Locate the cell with the specified text and output its (X, Y) center coordinate. 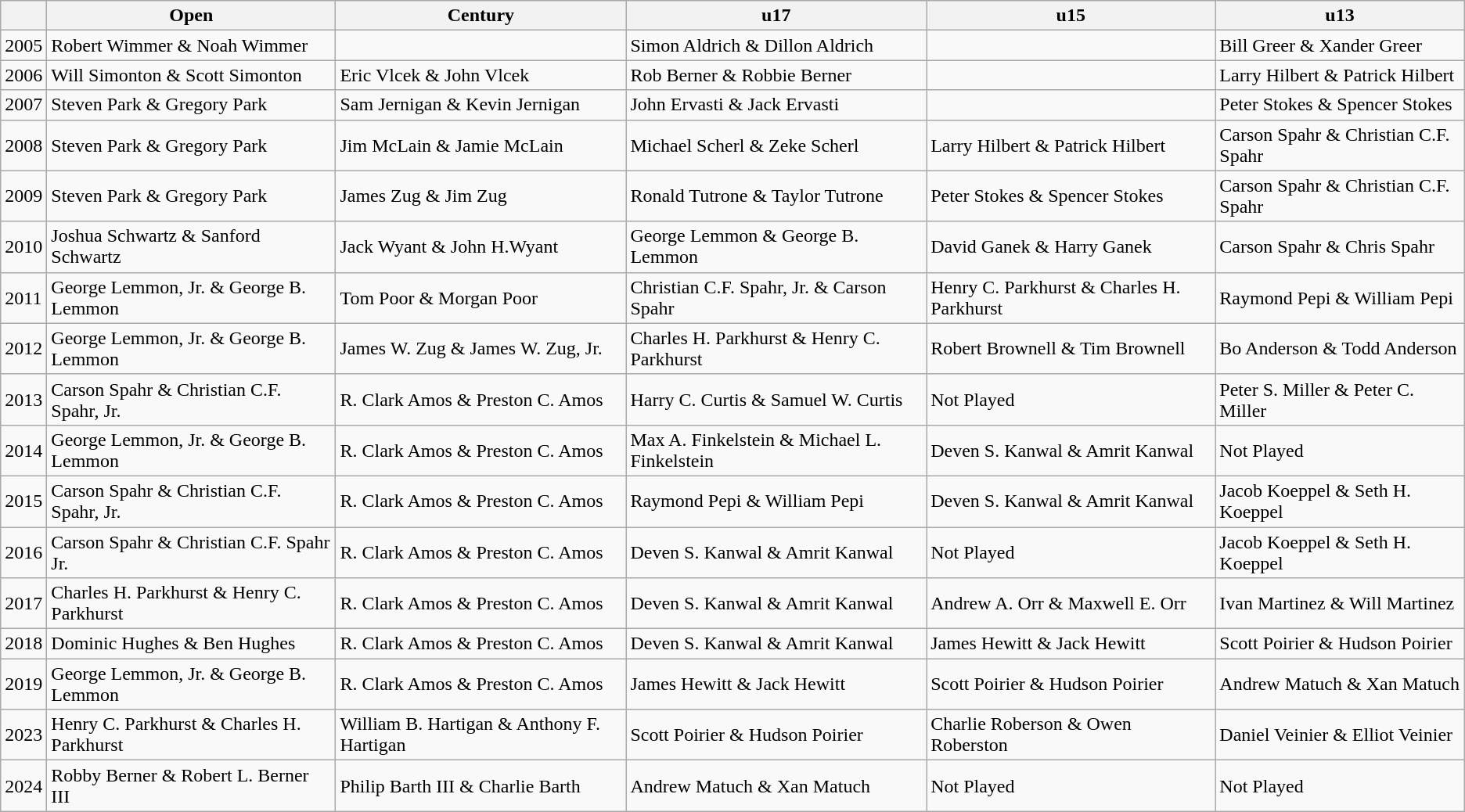
John Ervasti & Jack Ervasti (776, 105)
u13 (1340, 16)
Robert Wimmer & Noah Wimmer (191, 45)
William B. Hartigan & Anthony F. Hartigan (481, 735)
Simon Aldrich & Dillon Aldrich (776, 45)
2019 (23, 684)
Open (191, 16)
Charlie Roberson & Owen Roberston (1071, 735)
2014 (23, 451)
Sam Jernigan & Kevin Jernigan (481, 105)
2016 (23, 552)
George Lemmon & George B. Lemmon (776, 247)
2023 (23, 735)
2006 (23, 75)
James Zug & Jim Zug (481, 196)
2013 (23, 399)
u17 (776, 16)
2009 (23, 196)
Eric Vlcek & John Vlcek (481, 75)
2007 (23, 105)
Christian C.F. Spahr, Jr. & Carson Spahr (776, 297)
2011 (23, 297)
2015 (23, 501)
Ivan Martinez & Will Martinez (1340, 604)
Philip Barth III & Charlie Barth (481, 785)
Andrew A. Orr & Maxwell E. Orr (1071, 604)
2017 (23, 604)
Peter S. Miller & Peter C. Miller (1340, 399)
Ronald Tutrone & Taylor Tutrone (776, 196)
Daniel Veinier & Elliot Veinier (1340, 735)
Joshua Schwartz & Sanford Schwartz (191, 247)
Jim McLain & Jamie McLain (481, 146)
2024 (23, 785)
Jack Wyant & John H.Wyant (481, 247)
Carson Spahr & Christian C.F. Spahr Jr. (191, 552)
David Ganek & Harry Ganek (1071, 247)
James W. Zug & James W. Zug, Jr. (481, 349)
Bo Anderson & Todd Anderson (1340, 349)
Rob Berner & Robbie Berner (776, 75)
Robby Berner & Robert L. Berner III (191, 785)
2018 (23, 644)
Dominic Hughes & Ben Hughes (191, 644)
Harry C. Curtis & Samuel W. Curtis (776, 399)
2005 (23, 45)
Carson Spahr & Chris Spahr (1340, 247)
Bill Greer & Xander Greer (1340, 45)
Century (481, 16)
2012 (23, 349)
Max A. Finkelstein & Michael L. Finkelstein (776, 451)
u15 (1071, 16)
Will Simonton & Scott Simonton (191, 75)
2008 (23, 146)
2010 (23, 247)
Tom Poor & Morgan Poor (481, 297)
Michael Scherl & Zeke Scherl (776, 146)
Robert Brownell & Tim Brownell (1071, 349)
